From the cell containing the given text, extract its center point as [X, Y] coordinate. 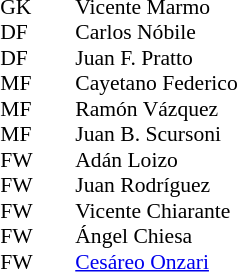
Ángel Chiesa [156, 237]
Adán Loizo [156, 160]
Juan F. Pratto [156, 58]
Vicente Chiarante [156, 211]
Juan B. Scursoni [156, 135]
Ramón Vázquez [156, 109]
Juan Rodríguez [156, 185]
Cayetano Federico [156, 83]
Carlos Nóbile [156, 33]
